Return (x, y) of the center of cell containing provided text 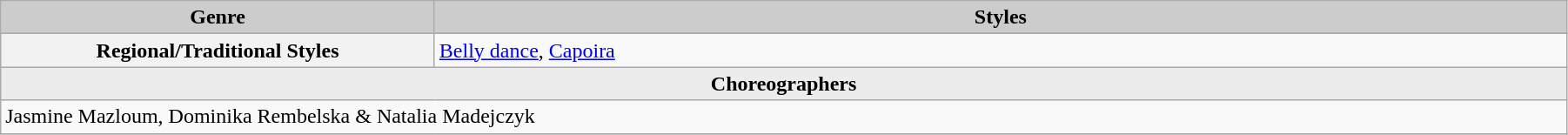
Styles (1001, 17)
Regional/Traditional Styles (218, 51)
Choreographers (784, 84)
Genre (218, 17)
Belly dance, Capoira (1001, 51)
Jasmine Mazloum, Dominika Rembelska & Natalia Madejczyk (784, 117)
